Scan for the cell matching the given text and deliver its [x, y] coordinate at center. 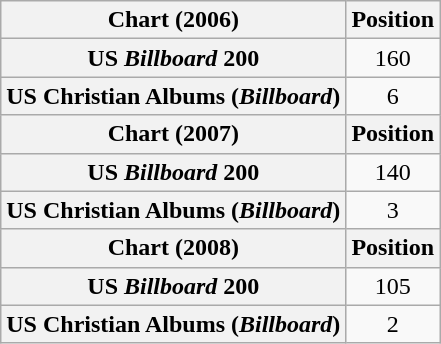
3 [393, 210]
Chart (2008) [174, 248]
Chart (2006) [174, 20]
6 [393, 96]
140 [393, 172]
105 [393, 286]
2 [393, 324]
Chart (2007) [174, 134]
160 [393, 58]
